Return [x, y] of the center of cell containing provided text 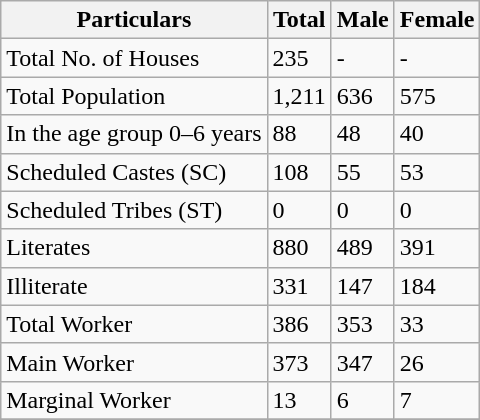
391 [437, 248]
88 [299, 134]
33 [437, 324]
In the age group 0–6 years [134, 134]
Female [437, 20]
48 [362, 134]
Main Worker [134, 362]
Total [299, 20]
235 [299, 58]
Literates [134, 248]
1,211 [299, 96]
13 [299, 400]
6 [362, 400]
386 [299, 324]
Total Population [134, 96]
40 [437, 134]
Particulars [134, 20]
Scheduled Tribes (ST) [134, 210]
636 [362, 96]
489 [362, 248]
Total No. of Houses [134, 58]
353 [362, 324]
347 [362, 362]
53 [437, 172]
147 [362, 286]
Illiterate [134, 286]
373 [299, 362]
26 [437, 362]
331 [299, 286]
55 [362, 172]
184 [437, 286]
Marginal Worker [134, 400]
575 [437, 96]
Total Worker [134, 324]
Male [362, 20]
7 [437, 400]
108 [299, 172]
Scheduled Castes (SC) [134, 172]
880 [299, 248]
